Locate the cell with the specified text and output its (x, y) center coordinate. 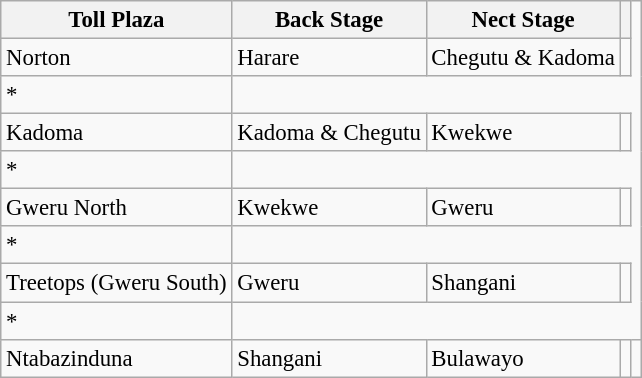
Gweru North (116, 208)
Nect Stage (523, 20)
Kadoma & Chegutu (329, 133)
Norton (116, 58)
Ntabazinduna (116, 358)
Treetops (Gweru South) (116, 283)
Chegutu & Kadoma (523, 58)
Kadoma (116, 133)
Toll Plaza (116, 20)
Back Stage (329, 20)
Harare (329, 58)
Bulawayo (523, 358)
